Extract the [X, Y] coordinate from the center of the cell holding the provided text.  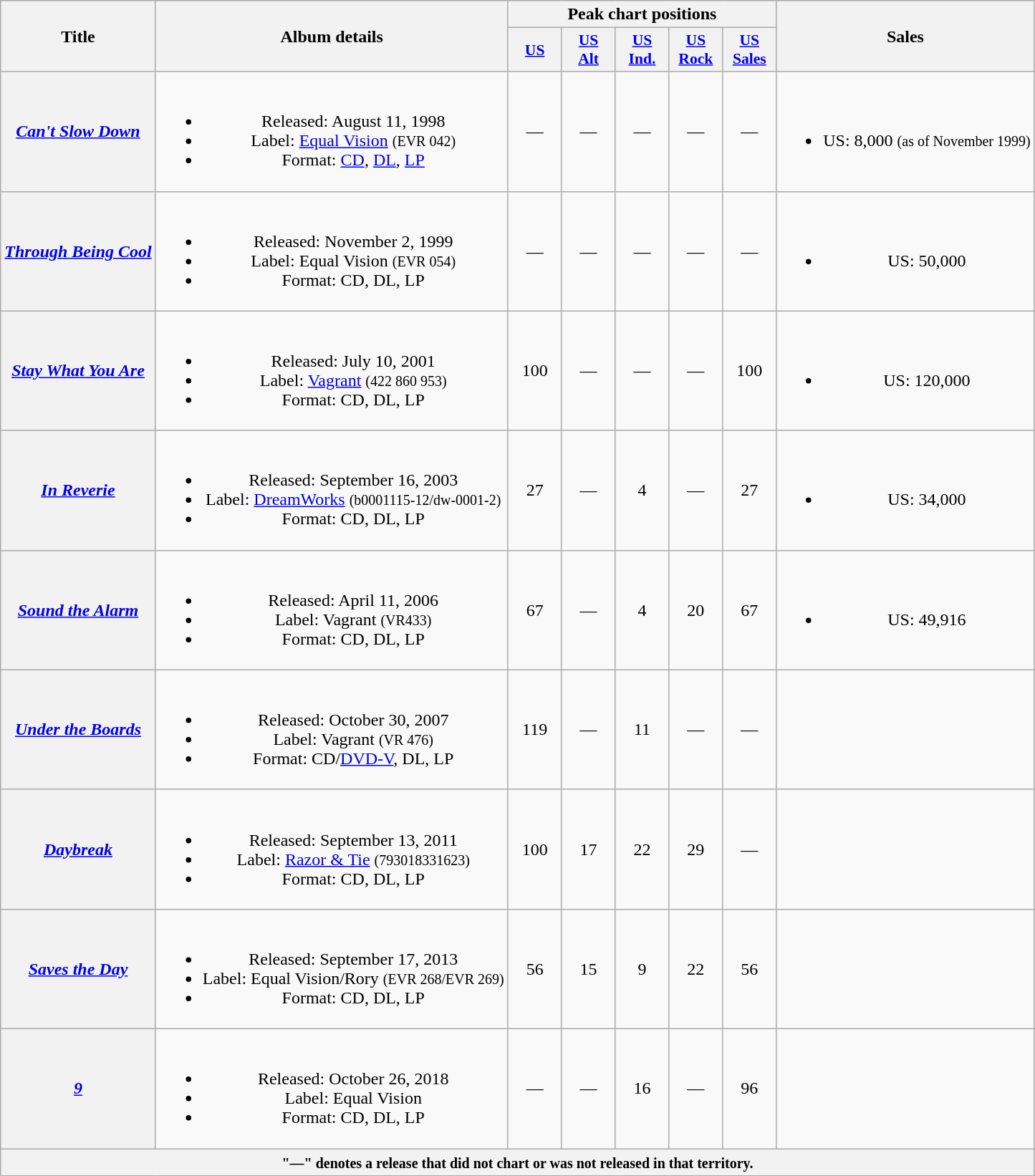
In Reverie [78, 490]
20 [696, 610]
US: 34,000 [905, 490]
Album details [332, 36]
USRock [696, 50]
Under the Boards [78, 729]
Sound the Alarm [78, 610]
USInd. [642, 50]
17 [589, 849]
USAlt [589, 50]
"—" denotes a release that did not chart or was not released in that territory. [517, 1162]
Released: September 13, 2011Label: Razor & Tie (793018331623)Format: CD, DL, LP [332, 849]
Peak chart positions [642, 14]
Through Being Cool [78, 251]
Daybreak [78, 849]
Released: October 30, 2007Label: Vagrant (VR 476)Format: CD/DVD-V, DL, LP [332, 729]
US: 49,916 [905, 610]
US: 50,000 [905, 251]
Can't Slow Down [78, 132]
Stay What You Are [78, 371]
Released: October 26, 2018Label: Equal VisionFormat: CD, DL, LP [332, 1089]
Released: September 16, 2003Label: DreamWorks (b0001115-12/dw-0001-2)Format: CD, DL, LP [332, 490]
Released: April 11, 2006Label: Vagrant (VR433)Format: CD, DL, LP [332, 610]
Released: July 10, 2001Label: Vagrant (422 860 953)Format: CD, DL, LP [332, 371]
96 [749, 1089]
US [534, 50]
Released: September 17, 2013Label: Equal Vision/Rory (EVR 268/EVR 269)Format: CD, DL, LP [332, 968]
USSales [749, 50]
Saves the Day [78, 968]
119 [534, 729]
29 [696, 849]
Released: November 2, 1999Label: Equal Vision (EVR 054)Format: CD, DL, LP [332, 251]
16 [642, 1089]
Sales [905, 36]
US: 120,000 [905, 371]
11 [642, 729]
15 [589, 968]
Title [78, 36]
US: 8,000 (as of November 1999) [905, 132]
Released: August 11, 1998Label: Equal Vision (EVR 042)Format: CD, DL, LP [332, 132]
